Provide the [x, y] coordinate of the cell's center where the given text is located.  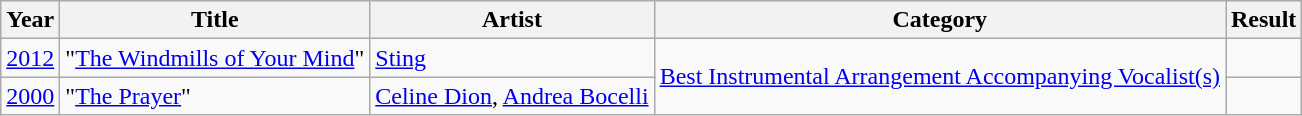
Best Instrumental Arrangement Accompanying Vocalist(s) [940, 77]
Title [215, 20]
2012 [30, 58]
Result [1264, 20]
Category [940, 20]
Year [30, 20]
Celine Dion, Andrea Bocelli [512, 96]
Sting [512, 58]
"The Windmills of Your Mind" [215, 58]
2000 [30, 96]
"The Prayer" [215, 96]
Artist [512, 20]
